Locate the cell with the specified text and output its [X, Y] center coordinate. 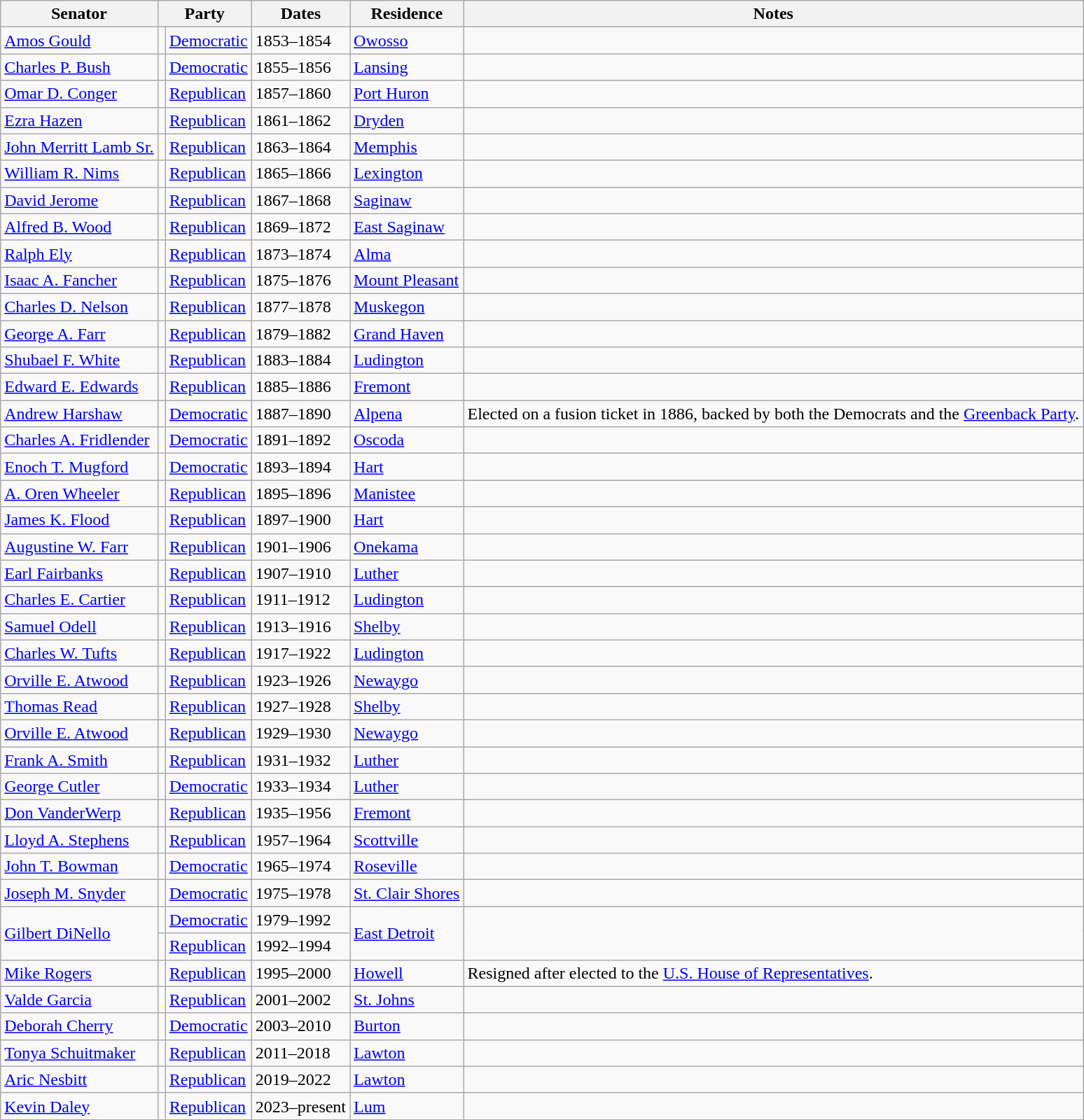
Samuel Odell [79, 626]
1933–1934 [300, 787]
1891–1892 [300, 440]
1957–1964 [300, 840]
Dates [300, 14]
Alfred B. Wood [79, 227]
Mike Rogers [79, 973]
1877–1878 [300, 307]
East Detroit [407, 933]
Manistee [407, 493]
Charles E. Cartier [79, 600]
Dryden [407, 120]
Gilbert DiNello [79, 933]
Lloyd A. Stephens [79, 840]
1893–1894 [300, 467]
Don VanderWerp [79, 813]
Charles P. Bush [79, 67]
Valde Garcia [79, 1000]
1965–1974 [300, 867]
Lum [407, 1106]
Mount Pleasant [407, 280]
George Cutler [79, 787]
John T. Bowman [79, 867]
Muskegon [407, 307]
Ralph Ely [79, 253]
Memphis [407, 147]
1897–1900 [300, 520]
1869–1872 [300, 227]
1907–1910 [300, 573]
David Jerome [79, 200]
1929–1930 [300, 733]
Howell [407, 973]
Enoch T. Mugford [79, 467]
1855–1856 [300, 67]
Port Huron [407, 94]
1861–1862 [300, 120]
1895–1896 [300, 493]
1865–1866 [300, 174]
1975–1978 [300, 893]
Elected on a fusion ticket in 1886, backed by both the Democrats and the Greenback Party. [773, 414]
George A. Farr [79, 334]
Alpena [407, 414]
2011–2018 [300, 1053]
St. Clair Shores [407, 893]
1911–1912 [300, 600]
Senator [79, 14]
Burton [407, 1026]
1863–1864 [300, 147]
Scottville [407, 840]
1867–1868 [300, 200]
1979–1992 [300, 920]
2003–2010 [300, 1026]
Lexington [407, 174]
Omar D. Conger [79, 94]
1875–1876 [300, 280]
Roseville [407, 867]
1885–1886 [300, 387]
2001–2002 [300, 1000]
Lansing [407, 67]
1873–1874 [300, 253]
Kevin Daley [79, 1106]
Aric Nesbitt [79, 1079]
Amos Gould [79, 41]
1853–1854 [300, 41]
Isaac A. Fancher [79, 280]
1913–1916 [300, 626]
Onekama [407, 547]
James K. Flood [79, 520]
2023–present [300, 1106]
Owosso [407, 41]
East Saginaw [407, 227]
1883–1884 [300, 360]
Deborah Cherry [79, 1026]
1857–1860 [300, 94]
Charles D. Nelson [79, 307]
1901–1906 [300, 547]
Oscoda [407, 440]
Alma [407, 253]
Earl Fairbanks [79, 573]
1931–1932 [300, 759]
Augustine W. Farr [79, 547]
2019–2022 [300, 1079]
Frank A. Smith [79, 759]
Residence [407, 14]
Grand Haven [407, 334]
1927–1928 [300, 706]
Charles A. Fridlender [79, 440]
Tonya Schuitmaker [79, 1053]
1992–1994 [300, 946]
Shubael F. White [79, 360]
1923–1926 [300, 680]
Ezra Hazen [79, 120]
1879–1882 [300, 334]
A. Oren Wheeler [79, 493]
Charles W. Tufts [79, 653]
1917–1922 [300, 653]
1995–2000 [300, 973]
St. Johns [407, 1000]
Saginaw [407, 200]
Joseph M. Snyder [79, 893]
Edward E. Edwards [79, 387]
Resigned after elected to the U.S. House of Representatives. [773, 973]
Party [204, 14]
Notes [773, 14]
1887–1890 [300, 414]
Andrew Harshaw [79, 414]
John Merritt Lamb Sr. [79, 147]
William R. Nims [79, 174]
Thomas Read [79, 706]
1935–1956 [300, 813]
